Capture the cell that displays the provided text and extract its (x, y) central coordinate. 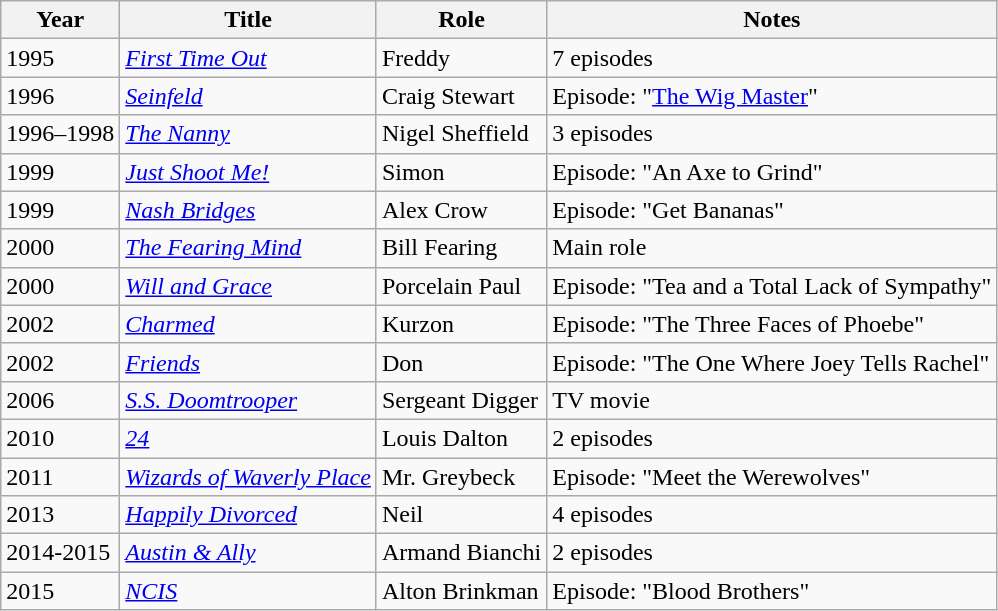
Episode: "The Three Faces of Phoebe" (772, 324)
Title (248, 20)
1996–1998 (60, 134)
The Nanny (248, 134)
24 (248, 438)
Freddy (461, 58)
4 episodes (772, 515)
Mr. Greybeck (461, 477)
1996 (60, 96)
S.S. Doomtrooper (248, 400)
Simon (461, 172)
Don (461, 362)
Role (461, 20)
Episode: "Tea and a Total Lack of Sympathy" (772, 286)
Will and Grace (248, 286)
Nigel Sheffield (461, 134)
Kurzon (461, 324)
Craig Stewart (461, 96)
NCIS (248, 591)
Just Shoot Me! (248, 172)
Louis Dalton (461, 438)
TV movie (772, 400)
Armand Bianchi (461, 553)
Episode: "Blood Brothers" (772, 591)
Happily Divorced (248, 515)
Bill Fearing (461, 248)
Friends (248, 362)
2013 (60, 515)
Charmed (248, 324)
3 episodes (772, 134)
Episode: "The One Where Joey Tells Rachel" (772, 362)
Notes (772, 20)
Episode: "The Wig Master" (772, 96)
Episode: "Meet the Werewolves" (772, 477)
2010 (60, 438)
Episode: "An Axe to Grind" (772, 172)
Sergeant Digger (461, 400)
Neil (461, 515)
The Fearing Mind (248, 248)
Nash Bridges (248, 210)
Austin & Ally (248, 553)
1995 (60, 58)
Main role (772, 248)
7 episodes (772, 58)
2014-2015 (60, 553)
2015 (60, 591)
2006 (60, 400)
Wizards of Waverly Place (248, 477)
2011 (60, 477)
Year (60, 20)
Seinfeld (248, 96)
Episode: "Get Bananas" (772, 210)
Porcelain Paul (461, 286)
Alex Crow (461, 210)
First Time Out (248, 58)
Alton Brinkman (461, 591)
